Determine the [X, Y] coordinate at the center of the cell enclosing the given text.  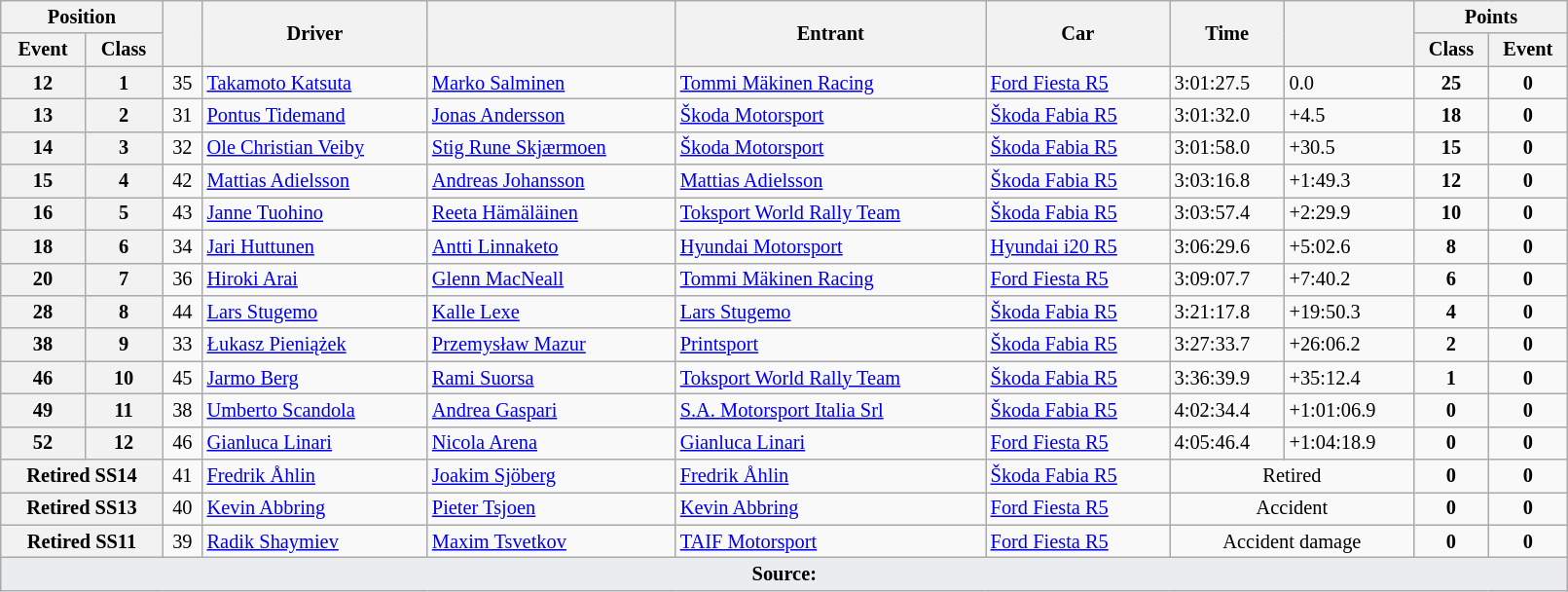
4:05:46.4 [1227, 443]
Kalle Lexe [551, 312]
3:27:33.7 [1227, 345]
Andreas Johansson [551, 181]
20 [43, 279]
Nicola Arena [551, 443]
Antti Linnaketo [551, 246]
Car [1078, 33]
+5:02.6 [1349, 246]
+1:01:06.9 [1349, 410]
+35:12.4 [1349, 378]
Retired SS14 [82, 476]
52 [43, 443]
Radik Shaymiev [315, 541]
Maxim Tsvetkov [551, 541]
+1:49.3 [1349, 181]
Accident [1293, 508]
40 [183, 508]
3:01:32.0 [1227, 115]
3:36:39.9 [1227, 378]
31 [183, 115]
Entrant [831, 33]
Printsport [831, 345]
Glenn MacNeall [551, 279]
Hyundai Motorsport [831, 246]
+4.5 [1349, 115]
Janne Tuohino [315, 213]
+19:50.3 [1349, 312]
Jonas Andersson [551, 115]
3:21:17.8 [1227, 312]
Marko Salminen [551, 83]
+2:29.9 [1349, 213]
+7:40.2 [1349, 279]
Stig Rune Skjærmoen [551, 148]
Przemysław Mazur [551, 345]
4:02:34.4 [1227, 410]
Accident damage [1293, 541]
Hyundai i20 R5 [1078, 246]
44 [183, 312]
11 [124, 410]
Rami Suorsa [551, 378]
3:06:29.6 [1227, 246]
36 [183, 279]
28 [43, 312]
3:03:57.4 [1227, 213]
Jari Huttunen [315, 246]
Umberto Scandola [315, 410]
Retired [1293, 476]
16 [43, 213]
42 [183, 181]
+26:06.2 [1349, 345]
Pontus Tidemand [315, 115]
49 [43, 410]
13 [43, 115]
3:09:07.7 [1227, 279]
45 [183, 378]
3:01:58.0 [1227, 148]
TAIF Motorsport [831, 541]
35 [183, 83]
41 [183, 476]
5 [124, 213]
+1:04:18.9 [1349, 443]
S.A. Motorsport Italia Srl [831, 410]
Points [1491, 17]
Position [82, 17]
Driver [315, 33]
25 [1451, 83]
3:01:27.5 [1227, 83]
Andrea Gaspari [551, 410]
Łukasz Pieniążek [315, 345]
32 [183, 148]
3 [124, 148]
14 [43, 148]
Pieter Tsjoen [551, 508]
+30.5 [1349, 148]
Hiroki Arai [315, 279]
Retired SS13 [82, 508]
0.0 [1349, 83]
Takamoto Katsuta [315, 83]
Time [1227, 33]
43 [183, 213]
Retired SS11 [82, 541]
Jarmo Berg [315, 378]
7 [124, 279]
Source: [784, 573]
33 [183, 345]
3:03:16.8 [1227, 181]
Joakim Sjöberg [551, 476]
34 [183, 246]
Reeta Hämäläinen [551, 213]
9 [124, 345]
Ole Christian Veiby [315, 148]
39 [183, 541]
